Output the [x, y] coordinate of the center of the cell containing the given text.  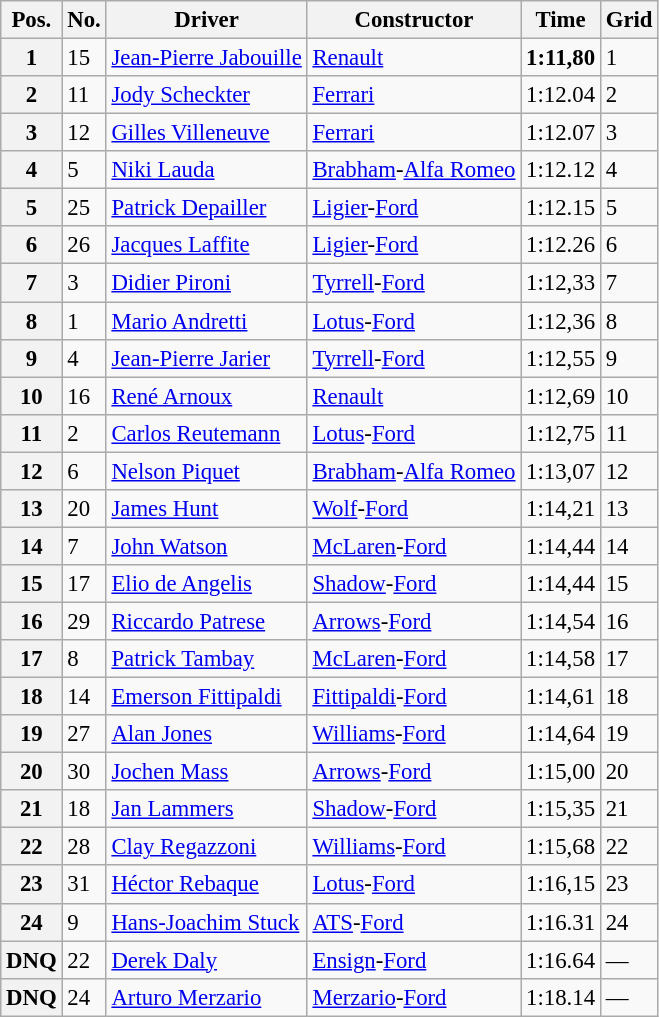
Niki Lauda [206, 170]
1:12.07 [561, 133]
ATS-Ford [414, 922]
25 [84, 208]
Gilles Villeneuve [206, 133]
28 [84, 847]
27 [84, 734]
1:16.31 [561, 922]
1:16,15 [561, 885]
1:15,35 [561, 809]
Constructor [414, 20]
1:12,75 [561, 433]
Jacques Laffite [206, 245]
1:11,80 [561, 58]
Riccardo Patrese [206, 621]
1:12.15 [561, 208]
1:12,55 [561, 358]
1:12,36 [561, 321]
1:12.12 [561, 170]
Jochen Mass [206, 772]
Clay Regazzoni [206, 847]
Fittipaldi-Ford [414, 697]
Mario Andretti [206, 321]
Didier Pironi [206, 283]
1:14,58 [561, 659]
Carlos Reutemann [206, 433]
Nelson Piquet [206, 471]
Arturo Merzario [206, 997]
Jean-Pierre Jabouille [206, 58]
1:18.14 [561, 997]
29 [84, 621]
1:12.04 [561, 95]
Pos. [32, 20]
1:13,07 [561, 471]
26 [84, 245]
John Watson [206, 546]
No. [84, 20]
Jody Scheckter [206, 95]
Patrick Tambay [206, 659]
1:14,64 [561, 734]
31 [84, 885]
1:16.64 [561, 960]
Alan Jones [206, 734]
Time [561, 20]
Grid [628, 20]
James Hunt [206, 509]
1:14,54 [561, 621]
Héctor Rebaque [206, 885]
Derek Daly [206, 960]
1:15,00 [561, 772]
René Arnoux [206, 396]
1:12,69 [561, 396]
1:12,33 [561, 283]
1:12.26 [561, 245]
30 [84, 772]
Elio de Angelis [206, 584]
Driver [206, 20]
Wolf-Ford [414, 509]
Merzario-Ford [414, 997]
1:14,21 [561, 509]
Ensign-Ford [414, 960]
Patrick Depailler [206, 208]
1:15,68 [561, 847]
Jan Lammers [206, 809]
Emerson Fittipaldi [206, 697]
1:14,61 [561, 697]
Hans-Joachim Stuck [206, 922]
Jean-Pierre Jarier [206, 358]
